For the text-containing cell, return its midpoint in (x, y) coordinate format. 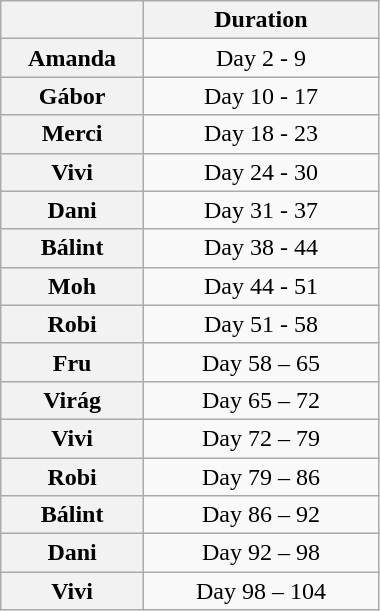
Day 92 – 98 (260, 553)
Merci (72, 134)
Fru (72, 362)
Amanda (72, 58)
Day 79 – 86 (260, 477)
Day 18 - 23 (260, 134)
Day 10 - 17 (260, 96)
Virág (72, 400)
Day 98 – 104 (260, 591)
Day 86 – 92 (260, 515)
Day 65 – 72 (260, 400)
Day 31 - 37 (260, 210)
Moh (72, 286)
Day 24 - 30 (260, 172)
Day 2 - 9 (260, 58)
Gábor (72, 96)
Day 72 – 79 (260, 438)
Day 58 – 65 (260, 362)
Duration (260, 20)
Day 38 - 44 (260, 248)
Day 44 - 51 (260, 286)
Day 51 - 58 (260, 324)
